Return the (X, Y) coordinate for the center point of the cell that contains the specified text.  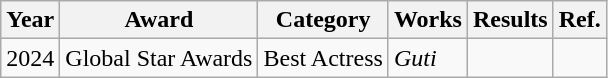
2024 (30, 58)
Best Actress (323, 58)
Ref. (580, 20)
Results (510, 20)
Global Star Awards (159, 58)
Guti (428, 58)
Category (323, 20)
Works (428, 20)
Year (30, 20)
Award (159, 20)
